Return (x, y) of the center of cell containing provided text 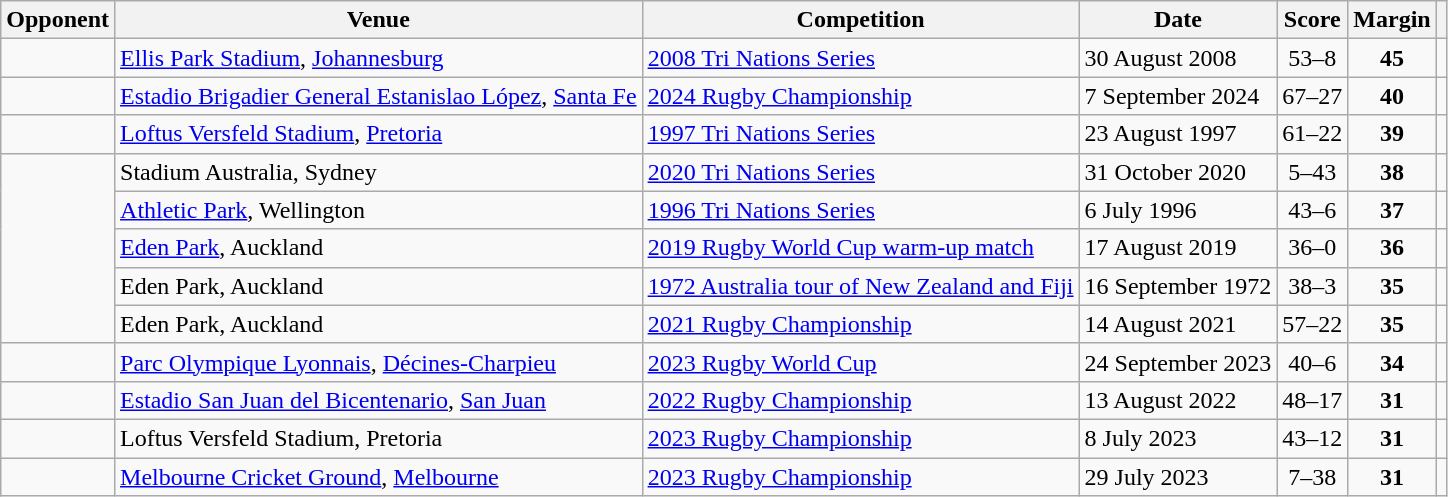
Estadio San Juan del Bicentenario, San Juan (379, 400)
39 (1392, 134)
Ellis Park Stadium, Johannesburg (379, 58)
40 (1392, 96)
24 September 2023 (1178, 362)
30 August 2008 (1178, 58)
37 (1392, 210)
23 August 1997 (1178, 134)
31 October 2020 (1178, 172)
Estadio Brigadier General Estanislao López, Santa Fe (379, 96)
Parc Olympique Lyonnais, Décines-Charpieu (379, 362)
1972 Australia tour of New Zealand and Fiji (860, 286)
7 September 2024 (1178, 96)
2021 Rugby Championship (860, 324)
6 July 1996 (1178, 210)
38 (1392, 172)
2019 Rugby World Cup warm-up match (860, 248)
2008 Tri Nations Series (860, 58)
29 July 2023 (1178, 477)
40–6 (1312, 362)
Margin (1392, 20)
61–22 (1312, 134)
Score (1312, 20)
Opponent (58, 20)
53–8 (1312, 58)
17 August 2019 (1178, 248)
1996 Tri Nations Series (860, 210)
Stadium Australia, Sydney (379, 172)
Date (1178, 20)
57–22 (1312, 324)
2023 Rugby World Cup (860, 362)
48–17 (1312, 400)
Athletic Park, Wellington (379, 210)
Melbourne Cricket Ground, Melbourne (379, 477)
45 (1392, 58)
36–0 (1312, 248)
38–3 (1312, 286)
67–27 (1312, 96)
2024 Rugby Championship (860, 96)
43–12 (1312, 438)
16 September 1972 (1178, 286)
5–43 (1312, 172)
Venue (379, 20)
2022 Rugby Championship (860, 400)
2020 Tri Nations Series (860, 172)
34 (1392, 362)
14 August 2021 (1178, 324)
36 (1392, 248)
1997 Tri Nations Series (860, 134)
Competition (860, 20)
13 August 2022 (1178, 400)
7–38 (1312, 477)
43–6 (1312, 210)
8 July 2023 (1178, 438)
